Identify which cell holds the provided text, then report its [X, Y] central coordinate. 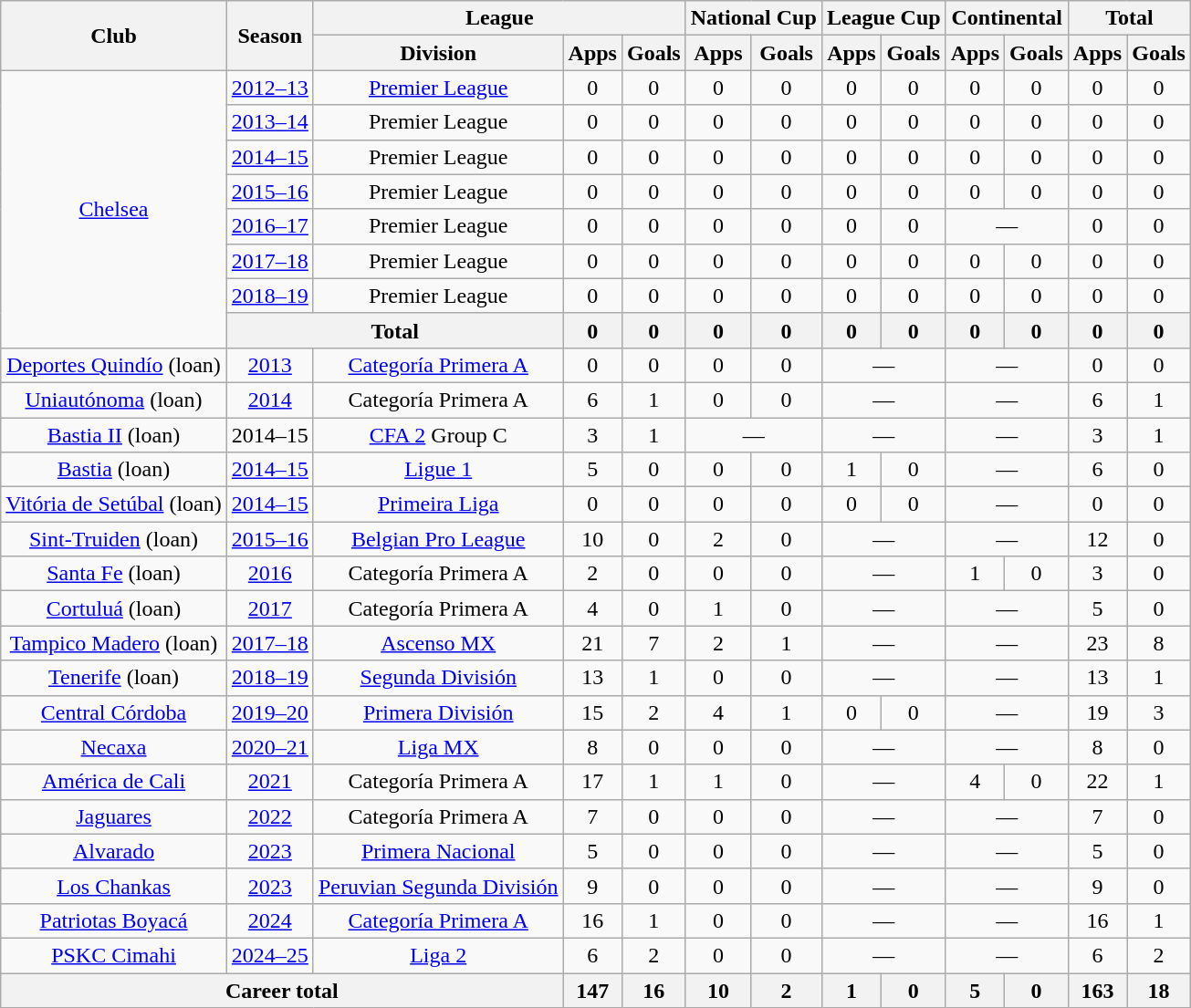
2019–20 [270, 712]
Bastia II (loan) [114, 435]
Club [114, 36]
Ascenso MX [438, 643]
Los Chankas [114, 886]
Primera División [438, 712]
163 [1097, 990]
League [499, 18]
Bastia (loan) [114, 470]
Peruvian Segunda División [438, 886]
Central Córdoba [114, 712]
2013 [270, 365]
Alvarado [114, 851]
Cortuluá (loan) [114, 608]
2013–14 [270, 122]
Season [270, 36]
2016 [270, 574]
Primeira Liga [438, 504]
147 [592, 990]
19 [1097, 712]
PSKC Cimahi [114, 955]
12 [1097, 539]
Santa Fe (loan) [114, 574]
2014 [270, 400]
Chelsea [114, 209]
Tenerife (loan) [114, 678]
21 [592, 643]
Patriotas Boyacá [114, 920]
América de Cali [114, 782]
23 [1097, 643]
National Cup [754, 18]
2016–17 [270, 226]
Ligue 1 [438, 470]
Division [438, 53]
Necaxa [114, 747]
CFA 2 Group C [438, 435]
18 [1159, 990]
Sint-Truiden (loan) [114, 539]
2021 [270, 782]
2024 [270, 920]
Vitória de Setúbal (loan) [114, 504]
Jaguares [114, 816]
Liga 2 [438, 955]
2022 [270, 816]
Liga MX [438, 747]
League Cup [883, 18]
Tampico Madero (loan) [114, 643]
2017 [270, 608]
22 [1097, 782]
Career total [282, 990]
2024–25 [270, 955]
2020–21 [270, 747]
Deportes Quindío (loan) [114, 365]
15 [592, 712]
Continental [1007, 18]
Belgian Pro League [438, 539]
17 [592, 782]
Primera Nacional [438, 851]
Uniautónoma (loan) [114, 400]
Segunda División [438, 678]
2012–13 [270, 88]
